Find where the given text appears and provide that cell's center as (X, Y) coordinate. 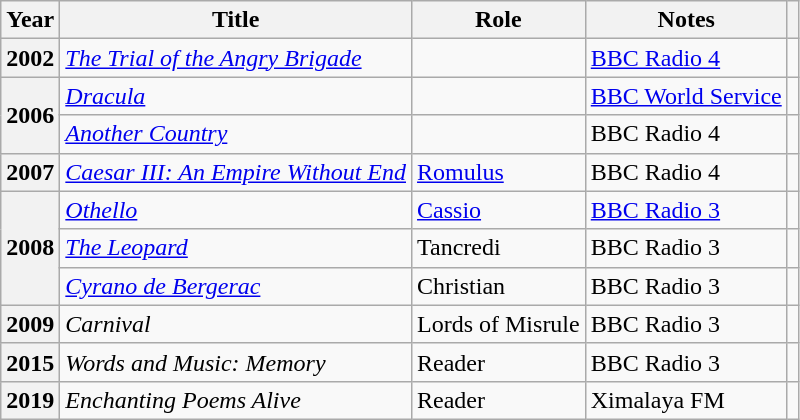
Ximalaya FM (686, 400)
2019 (30, 400)
Lords of Misrule (499, 324)
Notes (686, 20)
Carnival (236, 324)
Another Country (236, 134)
2008 (30, 248)
BBC World Service (686, 96)
2007 (30, 172)
Enchanting Poems Alive (236, 400)
Year (30, 20)
The Trial of the Angry Brigade (236, 58)
Dracula (236, 96)
2006 (30, 115)
Romulus (499, 172)
Role (499, 20)
2015 (30, 362)
Cassio (499, 210)
2009 (30, 324)
The Leopard (236, 248)
Othello (236, 210)
Caesar III: An Empire Without End (236, 172)
2002 (30, 58)
Words and Music: Memory (236, 362)
Cyrano de Bergerac (236, 286)
Tancredi (499, 248)
Christian (499, 286)
Title (236, 20)
